From the cell containing the given text, extract its center point as [x, y] coordinate. 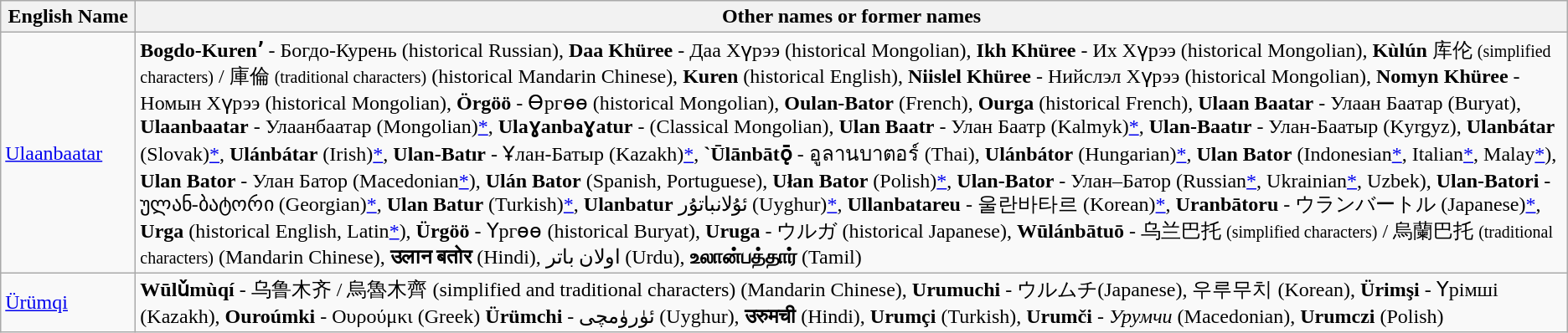
Other names or former names [851, 17]
Ürümqi [69, 303]
English Name [69, 17]
Ulaanbaatar [69, 152]
